From the cell containing the given text, extract its center point as (x, y) coordinate. 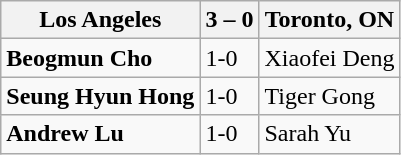
3 – 0 (230, 20)
Tiger Gong (330, 96)
Xiaofei Deng (330, 58)
Seung Hyun Hong (100, 96)
Andrew Lu (100, 134)
Beogmun Cho (100, 58)
Toronto, ON (330, 20)
Los Angeles (100, 20)
Sarah Yu (330, 134)
